Provide the [x, y] coordinate of the cell's center where the given text is located.  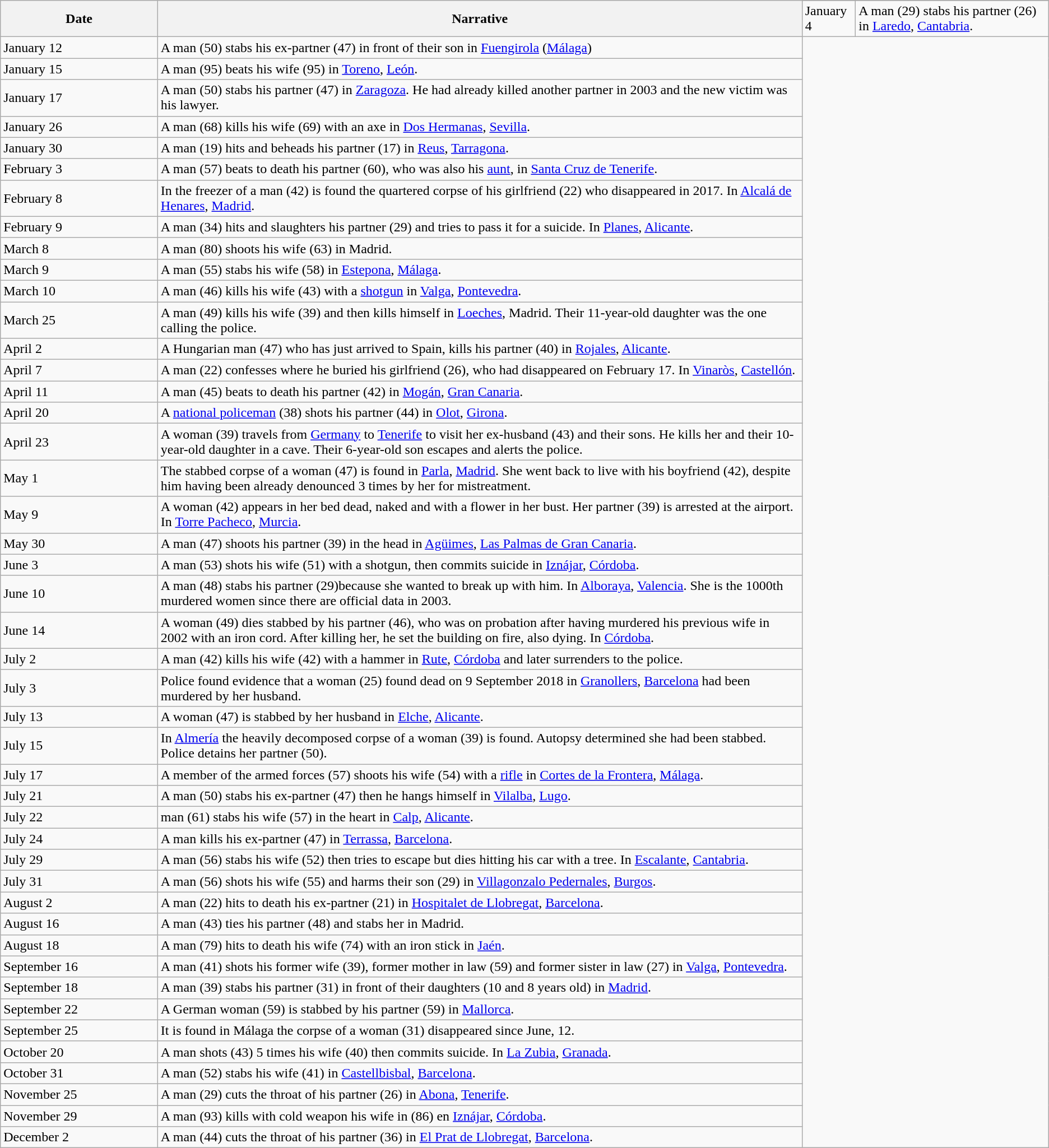
September 22 [80, 1009]
July 22 [80, 817]
January 26 [80, 127]
A woman (47) is stabbed by her husband in Elche, Alicante. [480, 717]
In Almería the heavily decomposed corpse of a woman (39) is found. Autopsy determined she had been stabbed. Police detains her partner (50). [480, 745]
A man (52) stabs his wife (41) in Castellbisbal, Barcelona. [480, 1073]
A man (68) kills his wife (69) with an axe in Dos Hermanas, Sevilla. [480, 127]
May 9 [80, 514]
July 21 [80, 796]
A man (57) beats to death his partner (60), who was also his aunt, in Santa Cruz de Tenerife. [480, 169]
February 3 [80, 169]
A man (39) stabs his partner (31) in front of their daughters (10 and 8 years old) in Madrid. [480, 988]
A man (45) beats to death his partner (42) in Mogán, Gran Canaria. [480, 392]
A man (43) ties his partner (48) and stabs her in Madrid. [480, 924]
A man (29) stabs his partner (26) in Laredo, Cantabria. [953, 19]
A member of the armed forces (57) shoots his wife (54) with a rifle in Cortes de la Frontera, Málaga. [480, 775]
A man (49) kills his wife (39) and then kills himself in Loeches, Madrid. Their 11-year-old daughter was the one calling the police. [480, 319]
July 31 [80, 881]
June 14 [80, 630]
April 7 [80, 370]
A man (56) shots his wife (55) and harms their son (29) in Villagonzalo Pedernales, Burgos. [480, 881]
January 15 [80, 69]
A man kills his ex-partner (47) in Terrassa, Barcelona. [480, 839]
July 3 [80, 688]
July 24 [80, 839]
April 23 [80, 441]
September 18 [80, 988]
A man (34) hits and slaughters his partner (29) and tries to pass it for a suicide. In Planes, Alicante. [480, 227]
May 1 [80, 478]
A man (41) shots his former wife (39), former mother in law (59) and former sister in law (27) in Valga, Pontevedra. [480, 966]
November 29 [80, 1116]
A man (55) stabs his wife (58) in Estepona, Málaga. [480, 269]
July 17 [80, 775]
A man (22) confesses where he buried his girlfriend (26), who had disappeared on February 17. In Vinaròs, Castellón. [480, 370]
A man (80) shoots his wife (63) in Madrid. [480, 248]
August 18 [80, 945]
A German woman (59) is stabbed by his partner (59) in Mallorca. [480, 1009]
September 25 [80, 1030]
January 30 [80, 148]
Narrative [480, 19]
February 8 [80, 198]
A national policeman (38) shots his partner (44) in Olot, Girona. [480, 413]
Date [80, 19]
March 25 [80, 319]
January 4 [829, 19]
June 10 [80, 594]
A man (79) hits to death his wife (74) with an iron stick in Jaén. [480, 945]
A man (50) stabs his ex-partner (47) then he hangs himself in Vilalba, Lugo. [480, 796]
A woman (42) appears in her bed dead, naked and with a flower in her bust. Her partner (39) is arrested at the airport. In Torre Pacheco, Murcia. [480, 514]
A man (44) cuts the throat of his partner (36) in El Prat de Llobregat, Barcelona. [480, 1137]
November 25 [80, 1094]
March 9 [80, 269]
January 17 [80, 97]
July 29 [80, 860]
A man (22) hits to death his ex-partner (21) in Hospitalet de Llobregat, Barcelona. [480, 903]
In the freezer of a man (42) is found the quartered corpse of his girlfriend (22) who disappeared in 2017. In Alcalá de Henares, Madrid. [480, 198]
A man (50) stabs his partner (47) in Zaragoza. He had already killed another partner in 2003 and the new victim was his lawyer. [480, 97]
April 11 [80, 392]
December 2 [80, 1137]
July 15 [80, 745]
July 2 [80, 659]
September 16 [80, 966]
August 2 [80, 903]
It is found in Málaga the corpse of a woman (31) disappeared since June, 12. [480, 1030]
A man (93) kills with cold weapon his wife in (86) en Iznájar, Córdoba. [480, 1116]
A man (19) hits and beheads his partner (17) in Reus, Tarragona. [480, 148]
March 10 [80, 291]
January 12 [80, 48]
February 9 [80, 227]
A Hungarian man (47) who has just arrived to Spain, kills his partner (40) in Rojales, Alicante. [480, 349]
A man (50) stabs his ex-partner (47) in front of their son in Fuengirola (Málaga) [480, 48]
October 31 [80, 1073]
A man (47) shoots his partner (39) in the head in Agüimes, Las Palmas de Gran Canaria. [480, 543]
April 20 [80, 413]
August 16 [80, 924]
March 8 [80, 248]
Police found evidence that a woman (25) found dead on 9 September 2018 in Granollers, Barcelona had been murdered by her husband. [480, 688]
April 2 [80, 349]
June 3 [80, 565]
A man (42) kills his wife (42) with a hammer in Rute, Córdoba and later surrenders to the police. [480, 659]
May 30 [80, 543]
A man (95) beats his wife (95) in Toreno, León. [480, 69]
A man (29) cuts the throat of his partner (26) in Abona, Tenerife. [480, 1094]
A man (53) shots his wife (51) with a shotgun, then commits suicide in Iznájar, Córdoba. [480, 565]
A man (46) kills his wife (43) with a shotgun in Valga, Pontevedra. [480, 291]
A man shots (43) 5 times his wife (40) then commits suicide. In La Zubia, Granada. [480, 1052]
A man (56) stabs his wife (52) then tries to escape but dies hitting his car with a tree. In Escalante, Cantabria. [480, 860]
July 13 [80, 717]
man (61) stabs his wife (57) in the heart in Calp, Alicante. [480, 817]
October 20 [80, 1052]
